Scan for the cell matching the given text and deliver its [X, Y] coordinate at center. 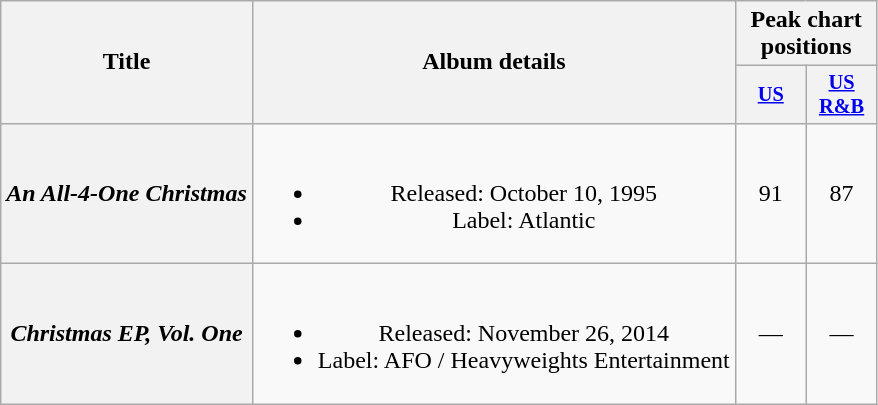
US R&B [842, 95]
87 [842, 193]
Christmas EP, Vol. One [127, 334]
Album details [494, 62]
Peak chart positions [806, 34]
Released: October 10, 1995Label: Atlantic [494, 193]
Title [127, 62]
Released: November 26, 2014Label: AFO / Heavyweights Entertainment [494, 334]
US [770, 95]
91 [770, 193]
An All-4-One Christmas [127, 193]
